Extract the [x, y] coordinate from the center of the cell holding the provided text.  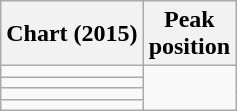
Peakposition [189, 34]
Chart (2015) [72, 34]
